Detect which cell encompasses the target text, then output its [X, Y] center coordinate. 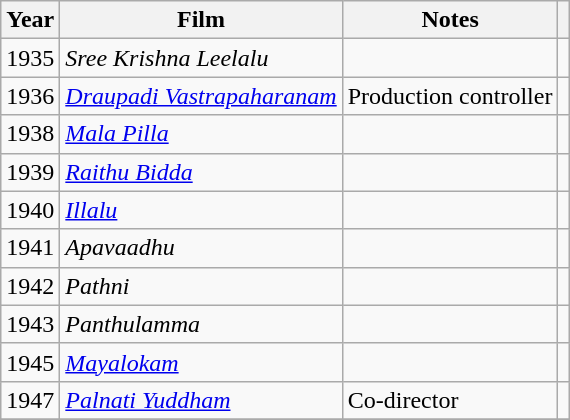
Raithu Bidda [201, 172]
Pathni [201, 286]
Mayalokam [201, 362]
1941 [30, 248]
1935 [30, 58]
Production controller [450, 96]
1947 [30, 400]
1940 [30, 210]
Year [30, 20]
1939 [30, 172]
Mala Pilla [201, 134]
Palnati Yuddham [201, 400]
1942 [30, 286]
Draupadi Vastrapaharanam [201, 96]
Film [201, 20]
1945 [30, 362]
1938 [30, 134]
Panthulamma [201, 324]
Illalu [201, 210]
Sree Krishna Leelalu [201, 58]
1936 [30, 96]
Notes [450, 20]
1943 [30, 324]
Co-director [450, 400]
Apavaadhu [201, 248]
